Locate the cell with the specified text and output its [X, Y] center coordinate. 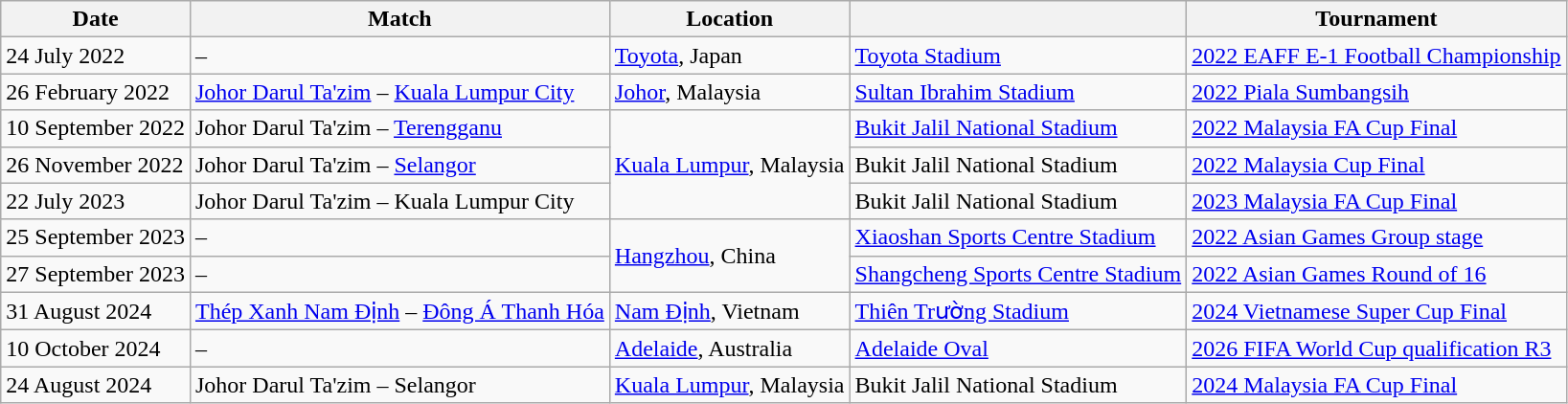
31 August 2024 [96, 311]
Shangcheng Sports Centre Stadium [1018, 274]
10 October 2024 [96, 348]
24 July 2022 [96, 56]
Nam Định, Vietnam [730, 311]
26 November 2022 [96, 165]
2024 Malaysia FA Cup Final [1376, 385]
2024 Vietnamese Super Cup Final [1376, 311]
27 September 2023 [96, 274]
10 September 2022 [96, 128]
Johor Darul Ta'zim – Terengganu [399, 128]
Toyota, Japan [730, 56]
Location [730, 19]
Hangzhou, China [730, 256]
Tournament [1376, 19]
2022 Malaysia Cup Final [1376, 165]
25 September 2023 [96, 237]
2022 Asian Games Round of 16 [1376, 274]
Sultan Ibrahim Stadium [1018, 92]
Adelaide Oval [1018, 348]
2026 FIFA World Cup qualification R3 [1376, 348]
Xiaoshan Sports Centre Stadium [1018, 237]
Match [399, 19]
24 August 2024 [96, 385]
Thiên Trường Stadium [1018, 311]
Johor, Malaysia [730, 92]
2022 Piala Sumbangsih [1376, 92]
Date [96, 19]
2022 EAFF E-1 Football Championship [1376, 56]
2022 Malaysia FA Cup Final [1376, 128]
2022 Asian Games Group stage [1376, 237]
Thép Xanh Nam Định – Đông Á Thanh Hóa [399, 311]
26 February 2022 [96, 92]
2023 Malaysia FA Cup Final [1376, 201]
22 July 2023 [96, 201]
Adelaide, Australia [730, 348]
Toyota Stadium [1018, 56]
